Pinpoint the cell where the given text exists, returning its (x, y) midpoint coordinate. 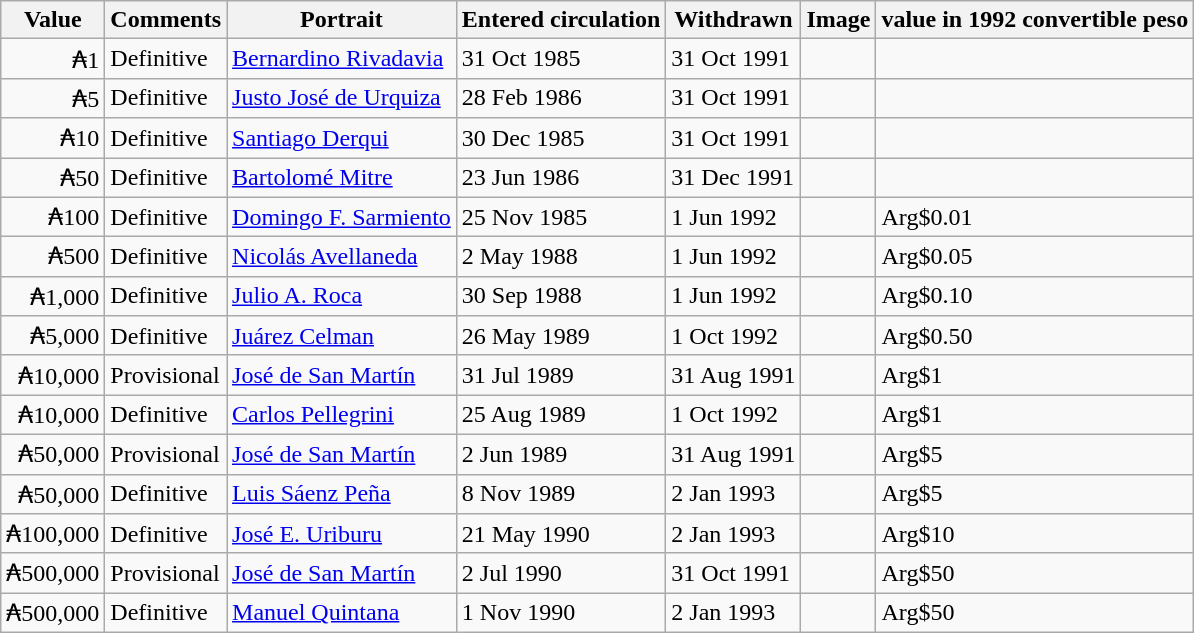
26 May 1989 (561, 336)
Withdrawn (734, 20)
31 Jul 1989 (561, 375)
Domingo F. Sarmiento (342, 217)
José E. Uriburu (342, 534)
28 Feb 1986 (561, 98)
Santiago Derqui (342, 138)
₳10 (53, 138)
Entered circulation (561, 20)
Justo José de Urquiza (342, 98)
31 Oct 1985 (561, 59)
Arg$0.10 (1035, 296)
₳5,000 (53, 336)
₳1 (53, 59)
₳500 (53, 257)
₳100 (53, 217)
Comments (166, 20)
Image (838, 20)
30 Sep 1988 (561, 296)
1 Nov 1990 (561, 613)
Arg$0.05 (1035, 257)
₳100,000 (53, 534)
25 Aug 1989 (561, 415)
2 May 1988 (561, 257)
Carlos Pellegrini (342, 415)
Arg$10 (1035, 534)
Manuel Quintana (342, 613)
Arg$0.50 (1035, 336)
Julio A. Roca (342, 296)
value in 1992 convertible peso (1035, 20)
₳1,000 (53, 296)
Bernardino Rivadavia (342, 59)
2 Jul 1990 (561, 573)
23 Jun 1986 (561, 178)
30 Dec 1985 (561, 138)
Portrait (342, 20)
Arg$0.01 (1035, 217)
2 Jun 1989 (561, 454)
Nicolás Avellaneda (342, 257)
25 Nov 1985 (561, 217)
Bartolomé Mitre (342, 178)
Juárez Celman (342, 336)
Value (53, 20)
31 Dec 1991 (734, 178)
8 Nov 1989 (561, 494)
₳5 (53, 98)
Luis Sáenz Peña (342, 494)
₳50 (53, 178)
21 May 1990 (561, 534)
